Output the [X, Y] coordinate of the center of the cell containing the given text.  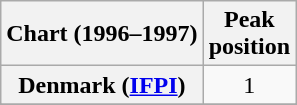
Denmark (IFPI) [102, 85]
Peakposition [249, 34]
Chart (1996–1997) [102, 34]
1 [249, 85]
